Scan for the cell matching the given text and deliver its [X, Y] coordinate at center. 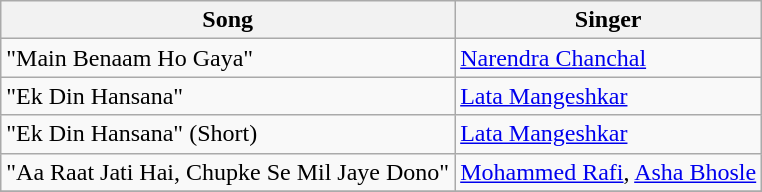
Mohammed Rafi, Asha Bhosle [608, 172]
"Ek Din Hansana" [228, 96]
Song [228, 20]
"Aa Raat Jati Hai, Chupke Se Mil Jaye Dono" [228, 172]
Narendra Chanchal [608, 58]
"Main Benaam Ho Gaya" [228, 58]
"Ek Din Hansana" (Short) [228, 134]
Singer [608, 20]
